Determine the (X, Y) coordinate at the center of the cell enclosing the given text.  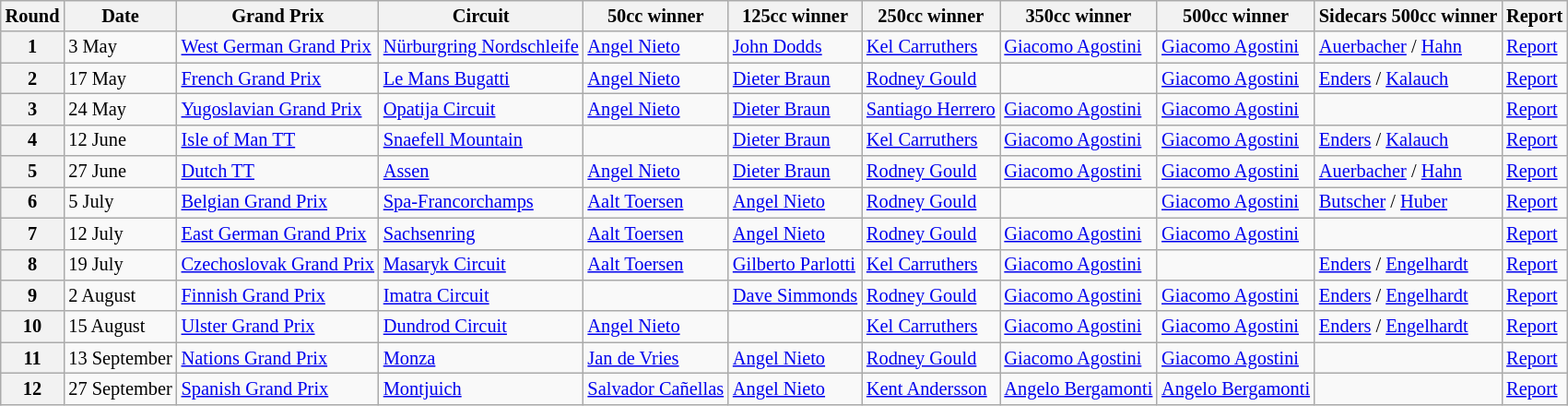
Jan de Vries (656, 358)
Finnish Grand Prix (278, 295)
125cc winner (795, 16)
Montjuich (481, 388)
Salvador Cañellas (656, 388)
Masaryk Circuit (481, 265)
Isle of Man TT (278, 140)
1 (33, 47)
Imatra Circuit (481, 295)
13 September (120, 358)
Kent Andersson (931, 388)
Circuit (481, 16)
17 May (120, 78)
Opatija Circuit (481, 109)
15 August (120, 327)
500cc winner (1235, 16)
Nürburgring Nordschleife (481, 47)
2 (33, 78)
2 August (120, 295)
Spa-Francorchamps (481, 202)
Dutch TT (278, 172)
12 (33, 388)
Grand Prix (278, 16)
9 (33, 295)
3 May (120, 47)
Ulster Grand Prix (278, 327)
Sachsenring (481, 233)
27 September (120, 388)
West German Grand Prix (278, 47)
19 July (120, 265)
350cc winner (1079, 16)
French Grand Prix (278, 78)
Czechoslovak Grand Prix (278, 265)
24 May (120, 109)
Gilberto Parlotti (795, 265)
12 July (120, 233)
50cc winner (656, 16)
Nations Grand Prix (278, 358)
5 July (120, 202)
John Dodds (795, 47)
Belgian Grand Prix (278, 202)
8 (33, 265)
Santiago Herrero (931, 109)
6 (33, 202)
Monza (481, 358)
Le Mans Bugatti (481, 78)
4 (33, 140)
5 (33, 172)
Butscher / Huber (1409, 202)
11 (33, 358)
7 (33, 233)
3 (33, 109)
Dave Simmonds (795, 295)
10 (33, 327)
12 June (120, 140)
Yugoslavian Grand Prix (278, 109)
Snaefell Mountain (481, 140)
Date (120, 16)
250cc winner (931, 16)
Round (33, 16)
Sidecars 500cc winner (1409, 16)
27 June (120, 172)
East German Grand Prix (278, 233)
Dundrod Circuit (481, 327)
Assen (481, 172)
Spanish Grand Prix (278, 388)
